Detect which cell encompasses the target text, then output its (x, y) center coordinate. 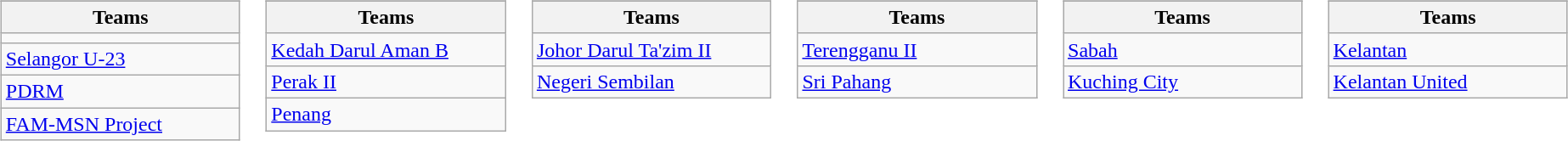
Penang (386, 114)
FAM-MSN Project (121, 123)
Sri Pahang (917, 82)
Johor Darul Ta'zim II (651, 49)
Kuching City (1182, 82)
PDRM (121, 91)
Perak II (386, 82)
Selangor U-23 (121, 59)
Sabah (1182, 49)
Terengganu II (917, 49)
Negeri Sembilan (651, 82)
Kelantan United (1447, 82)
Kedah Darul Aman B (386, 49)
Kelantan (1447, 49)
